Extract the (X, Y) coordinate from the center of the cell holding the provided text.  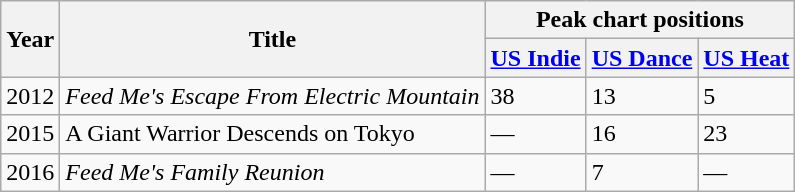
US Indie (536, 58)
Title (272, 39)
2016 (30, 172)
Year (30, 39)
16 (642, 134)
38 (536, 96)
5 (746, 96)
13 (642, 96)
7 (642, 172)
A Giant Warrior Descends on Tokyo (272, 134)
US Heat (746, 58)
Feed Me's Escape From Electric Mountain (272, 96)
Feed Me's Family Reunion (272, 172)
23 (746, 134)
Peak chart positions (640, 20)
2015 (30, 134)
US Dance (642, 58)
2012 (30, 96)
